Pinpoint the cell where the given text exists, returning its [x, y] midpoint coordinate. 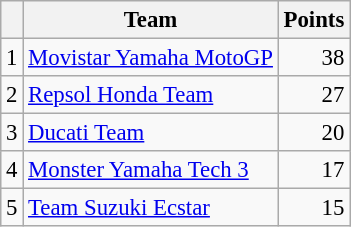
27 [314, 95]
Ducati Team [151, 133]
Team [151, 20]
17 [314, 170]
3 [12, 133]
Repsol Honda Team [151, 95]
Points [314, 20]
4 [12, 170]
Team Suzuki Ecstar [151, 208]
5 [12, 208]
Monster Yamaha Tech 3 [151, 170]
1 [12, 58]
38 [314, 58]
Movistar Yamaha MotoGP [151, 58]
20 [314, 133]
15 [314, 208]
2 [12, 95]
